Search for the cell housing the specified text and yield its [X, Y] center coordinate. 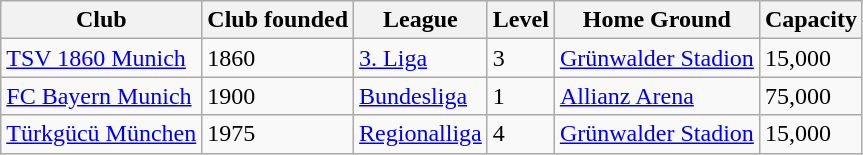
75,000 [810, 96]
1900 [278, 96]
Bundesliga [421, 96]
TSV 1860 Munich [102, 58]
Club founded [278, 20]
Home Ground [656, 20]
3 [520, 58]
1975 [278, 134]
1 [520, 96]
3. Liga [421, 58]
1860 [278, 58]
Regionalliga [421, 134]
League [421, 20]
Türkgücü München [102, 134]
FC Bayern Munich [102, 96]
Level [520, 20]
4 [520, 134]
Allianz Arena [656, 96]
Capacity [810, 20]
Club [102, 20]
